Find where the given text appears and provide that cell's center as (X, Y) coordinate. 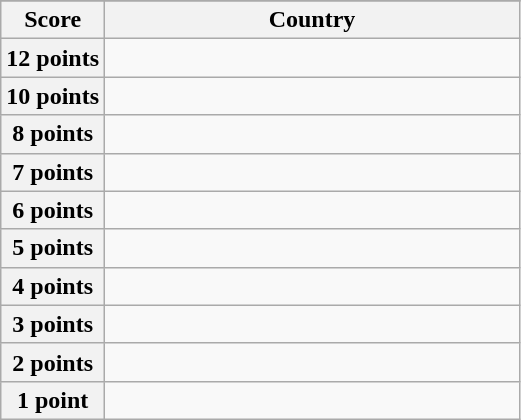
2 points (53, 362)
12 points (53, 58)
6 points (53, 210)
10 points (53, 96)
Score (53, 20)
7 points (53, 172)
1 point (53, 400)
5 points (53, 248)
3 points (53, 324)
8 points (53, 134)
Country (312, 20)
4 points (53, 286)
